Scan for the cell matching the given text and deliver its [X, Y] coordinate at center. 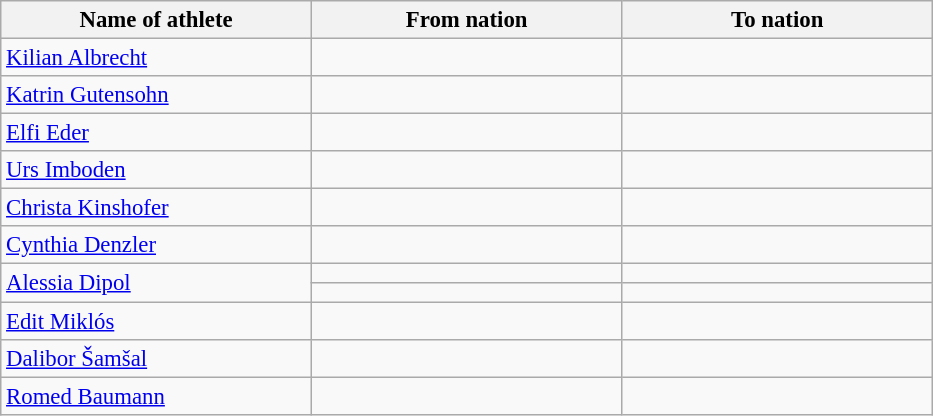
Christa Kinshofer [156, 208]
Cynthia Denzler [156, 245]
From nation [466, 20]
Urs Imboden [156, 170]
Alessia Dipol [156, 283]
Kilian Albrecht [156, 58]
Name of athlete [156, 20]
Elfi Eder [156, 133]
Romed Baumann [156, 396]
Edit Miklós [156, 321]
Dalibor Šamšal [156, 358]
To nation [778, 20]
Katrin Gutensohn [156, 95]
